Pinpoint the cell where the given text exists, returning its [X, Y] midpoint coordinate. 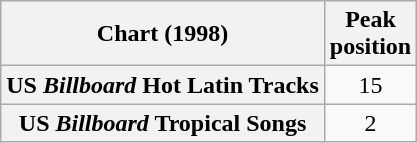
US Billboard Hot Latin Tracks [163, 85]
2 [370, 123]
15 [370, 85]
Chart (1998) [163, 34]
US Billboard Tropical Songs [163, 123]
Peakposition [370, 34]
